For the text-containing cell, return its midpoint in (X, Y) coordinate format. 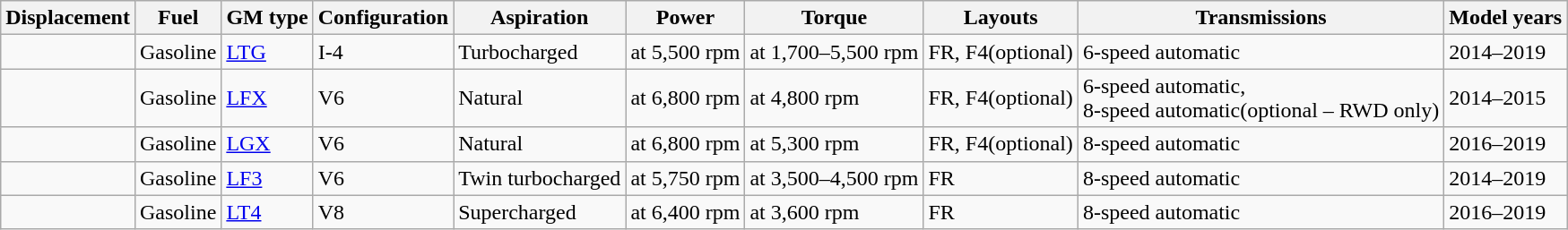
6-speed automatic (1260, 52)
LF3 (267, 178)
at 6,400 rpm (685, 212)
Aspiration (540, 18)
at 5,500 rpm (685, 52)
at 3,500–4,500 rpm (834, 178)
2014–2015 (1506, 98)
Layouts (1001, 18)
Fuel (178, 18)
Configuration (383, 18)
Twin turbocharged (540, 178)
Turbocharged (540, 52)
at 3,600 rpm (834, 212)
Displacement (68, 18)
I-4 (383, 52)
V8 (383, 212)
GM type (267, 18)
LFX (267, 98)
Torque (834, 18)
LGX (267, 144)
Supercharged (540, 212)
6-speed automatic,8-speed automatic(optional – RWD only) (1260, 98)
LTG (267, 52)
at 4,800 rpm (834, 98)
at 5,750 rpm (685, 178)
Model years (1506, 18)
at 5,300 rpm (834, 144)
at 1,700–5,500 rpm (834, 52)
Transmissions (1260, 18)
Power (685, 18)
LT4 (267, 212)
